Pinpoint the cell where the given text exists, returning its (X, Y) midpoint coordinate. 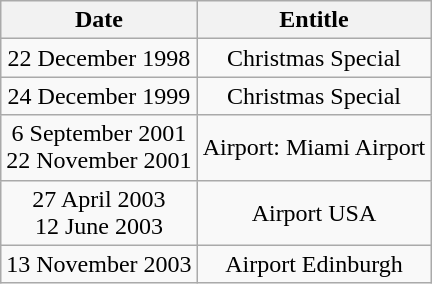
Date (99, 20)
27 April 200312 June 2003 (99, 212)
22 December 1998 (99, 58)
13 November 2003 (99, 264)
Entitle (314, 20)
Airport: Miami Airport (314, 148)
24 December 1999 (99, 96)
Airport USA (314, 212)
Airport Edinburgh (314, 264)
6 September 200122 November 2001 (99, 148)
